Search for the cell housing the specified text and yield its [x, y] center coordinate. 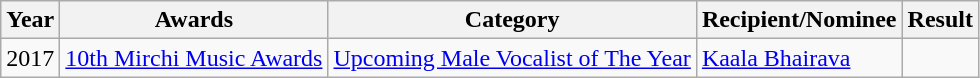
10th Mirchi Music Awards [194, 58]
Awards [194, 20]
Recipient/Nominee [799, 20]
Category [512, 20]
Upcoming Male Vocalist of The Year [512, 58]
Kaala Bhairava [799, 58]
Result [940, 20]
Year [30, 20]
2017 [30, 58]
